Find where the given text appears and provide that cell's center as (x, y) coordinate. 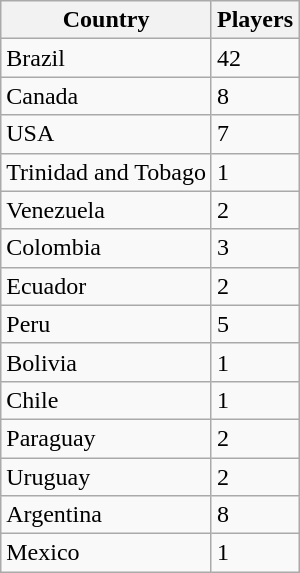
Venezuela (106, 210)
Paraguay (106, 438)
3 (254, 248)
Colombia (106, 248)
USA (106, 134)
Ecuador (106, 286)
42 (254, 58)
Bolivia (106, 362)
Country (106, 20)
7 (254, 134)
Uruguay (106, 477)
Trinidad and Tobago (106, 172)
Mexico (106, 553)
Players (254, 20)
Canada (106, 96)
5 (254, 324)
Peru (106, 324)
Argentina (106, 515)
Brazil (106, 58)
Chile (106, 400)
